Pinpoint the cell where the given text exists, returning its (x, y) midpoint coordinate. 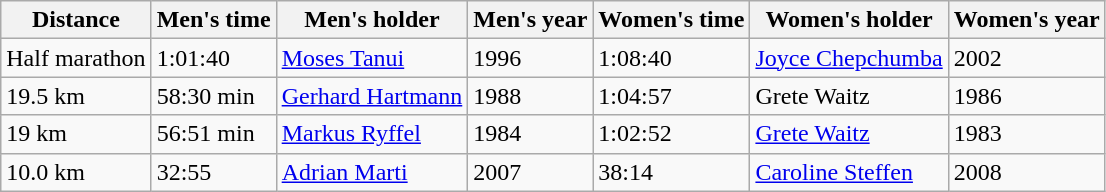
Women's holder (849, 20)
2007 (530, 172)
56:51 min (214, 134)
Adrian Marti (372, 172)
Distance (76, 20)
Half marathon (76, 58)
Caroline Steffen (849, 172)
1988 (530, 96)
19.5 km (76, 96)
1984 (530, 134)
1986 (1026, 96)
Gerhard Hartmann (372, 96)
38:14 (672, 172)
Markus Ryffel (372, 134)
Moses Tanui (372, 58)
1983 (1026, 134)
32:55 (214, 172)
1:01:40 (214, 58)
Men's time (214, 20)
1:04:57 (672, 96)
2008 (1026, 172)
2002 (1026, 58)
1:08:40 (672, 58)
Joyce Chepchumba (849, 58)
Men's year (530, 20)
1996 (530, 58)
Women's year (1026, 20)
Men's holder (372, 20)
19 km (76, 134)
58:30 min (214, 96)
1:02:52 (672, 134)
Women's time (672, 20)
10.0 km (76, 172)
